Provide the (X, Y) coordinate of the cell's center where the given text is located.  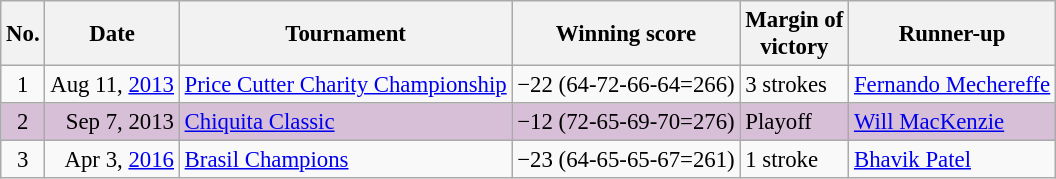
3 (23, 160)
Chiquita Classic (346, 122)
Price Cutter Charity Championship (346, 85)
Tournament (346, 34)
−23 (64-65-65-67=261) (626, 160)
Playoff (794, 122)
Brasil Champions (346, 160)
Date (112, 34)
Winning score (626, 34)
3 strokes (794, 85)
Sep 7, 2013 (112, 122)
Fernando Mechereffe (952, 85)
1 stroke (794, 160)
−12 (72-65-69-70=276) (626, 122)
Will MacKenzie (952, 122)
Aug 11, 2013 (112, 85)
1 (23, 85)
Runner-up (952, 34)
2 (23, 122)
Bhavik Patel (952, 160)
Apr 3, 2016 (112, 160)
No. (23, 34)
Margin ofvictory (794, 34)
−22 (64-72-66-64=266) (626, 85)
